Extract the (x, y) coordinate from the center of the cell holding the provided text.  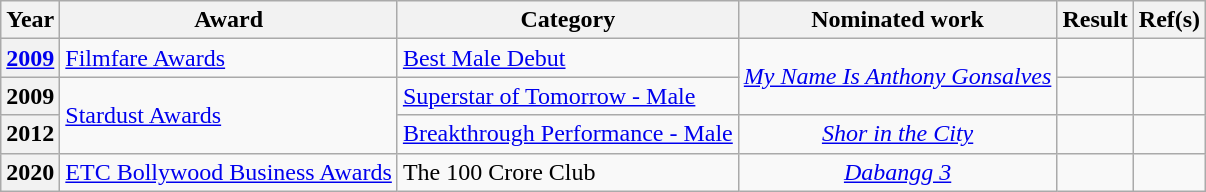
Year (30, 20)
ETC Bollywood Business Awards (229, 172)
Breakthrough Performance - Male (568, 134)
2012 (30, 134)
Category (568, 20)
Ref(s) (1169, 20)
Award (229, 20)
Best Male Debut (568, 58)
The 100 Crore Club (568, 172)
Superstar of Tomorrow - Male (568, 96)
Stardust Awards (229, 115)
Dabangg 3 (898, 172)
Filmfare Awards (229, 58)
2020 (30, 172)
Nominated work (898, 20)
My Name Is Anthony Gonsalves (898, 77)
Result (1095, 20)
Shor in the City (898, 134)
